Return the [x, y] coordinate for the center point of the cell that contains the specified text.  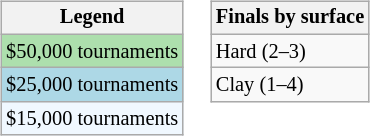
Finals by surface [290, 18]
Legend [92, 18]
$15,000 tournaments [92, 119]
$50,000 tournaments [92, 51]
Clay (1–4) [290, 85]
Hard (2–3) [290, 51]
$25,000 tournaments [92, 85]
